Capture the cell that displays the provided text and extract its (x, y) central coordinate. 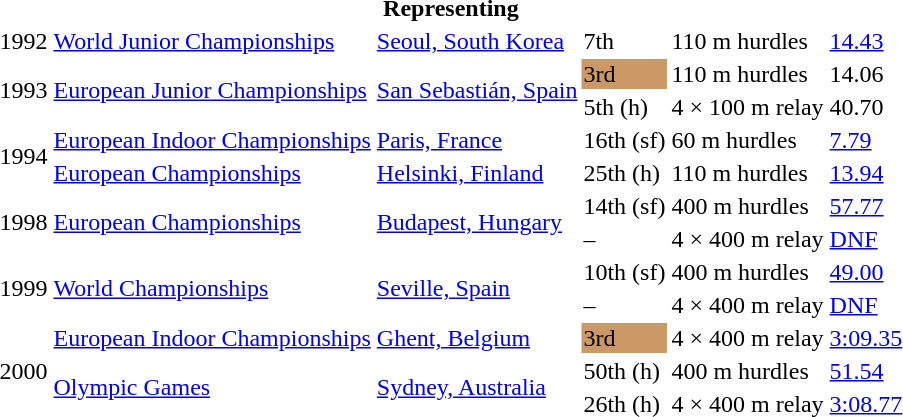
16th (sf) (624, 140)
5th (h) (624, 107)
Budapest, Hungary (477, 222)
50th (h) (624, 371)
Ghent, Belgium (477, 338)
10th (sf) (624, 272)
Helsinki, Finland (477, 173)
World Championships (212, 288)
14th (sf) (624, 206)
European Junior Championships (212, 90)
25th (h) (624, 173)
San Sebastián, Spain (477, 90)
World Junior Championships (212, 41)
7th (624, 41)
Seoul, South Korea (477, 41)
Seville, Spain (477, 288)
60 m hurdles (748, 140)
4 × 100 m relay (748, 107)
Paris, France (477, 140)
